Pinpoint the cell where the given text exists, returning its (X, Y) midpoint coordinate. 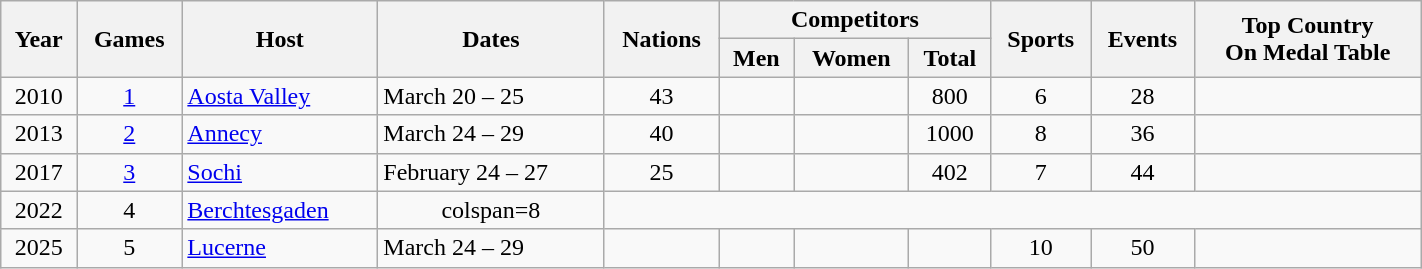
Events (1142, 39)
February 24 – 27 (491, 172)
40 (662, 134)
1 (130, 96)
Total (950, 58)
2017 (39, 172)
8 (1041, 134)
Aosta Valley (280, 96)
Dates (491, 39)
28 (1142, 96)
4 (130, 210)
Nations (662, 39)
402 (950, 172)
36 (1142, 134)
March 20 – 25 (491, 96)
44 (1142, 172)
Berchtesgaden (280, 210)
7 (1041, 172)
Sochi (280, 172)
2 (130, 134)
2025 (39, 248)
Men (756, 58)
1000 (950, 134)
Games (130, 39)
2013 (39, 134)
800 (950, 96)
3 (130, 172)
Year (39, 39)
10 (1041, 248)
2022 (39, 210)
Competitors (854, 20)
Sports (1041, 39)
Host (280, 39)
Top Country On Medal Table (1308, 39)
Women (852, 58)
25 (662, 172)
Lucerne (280, 248)
colspan=8 (491, 210)
2010 (39, 96)
Annecy (280, 134)
50 (1142, 248)
5 (130, 248)
43 (662, 96)
6 (1041, 96)
